Provide the [x, y] coordinate of the cell's center where the given text is located.  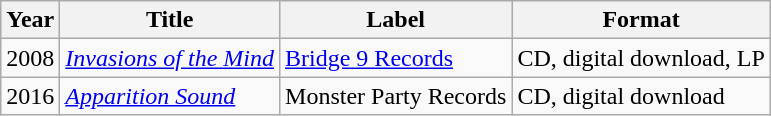
CD, digital download, LP [641, 58]
Label [396, 20]
Format [641, 20]
Apparition Sound [170, 96]
2016 [30, 96]
Invasions of the Mind [170, 58]
CD, digital download [641, 96]
Title [170, 20]
2008 [30, 58]
Monster Party Records [396, 96]
Bridge 9 Records [396, 58]
Year [30, 20]
